Capture the cell that displays the provided text and extract its (x, y) central coordinate. 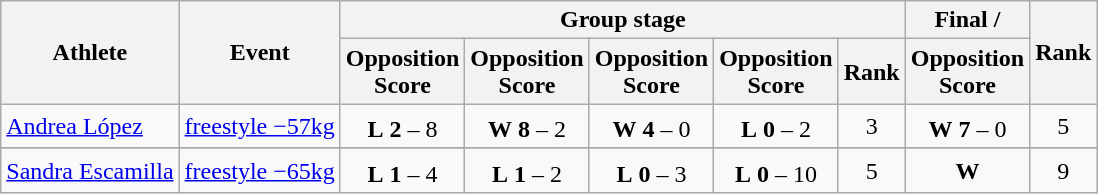
Athlete (90, 52)
W 8 – 2 (527, 126)
9 (1064, 170)
L 1 – 4 (402, 170)
Final / (967, 20)
freestyle −65kg (260, 170)
Event (260, 52)
W (967, 170)
L 0 – 2 (776, 126)
L 0 – 10 (776, 170)
L 0 – 3 (651, 170)
W 4 – 0 (651, 126)
L 2 – 8 (402, 126)
Sandra Escamilla (90, 170)
freestyle −57kg (260, 126)
Group stage (622, 20)
Andrea López (90, 126)
L 1 – 2 (527, 170)
W 7 – 0 (967, 126)
3 (872, 126)
